Output the [x, y] coordinate of the center of the cell containing the given text.  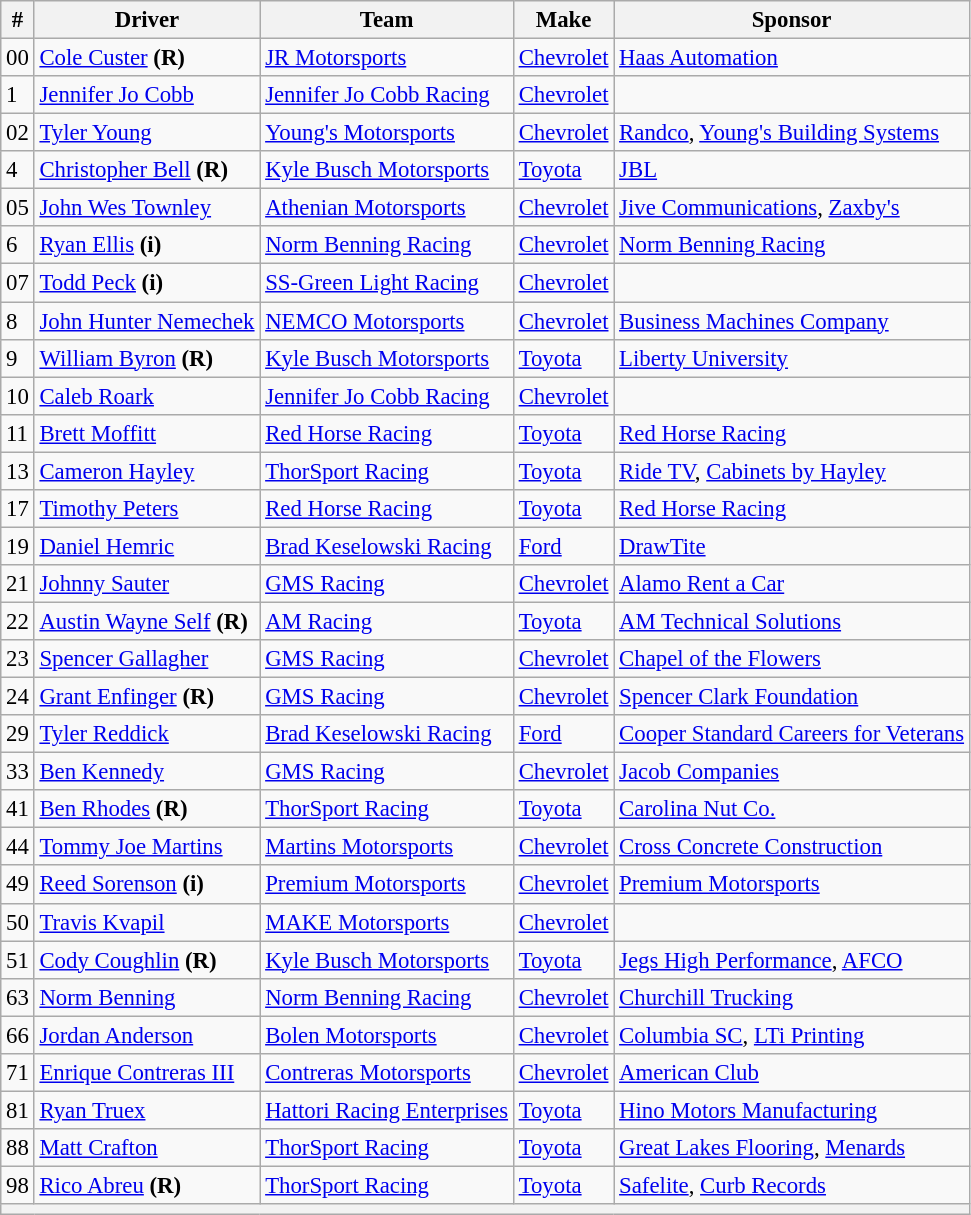
21 [18, 584]
Team [387, 20]
JR Motorsports [387, 58]
Johnny Sauter [147, 584]
50 [18, 922]
19 [18, 546]
Rico Abreu (R) [147, 1185]
Ben Rhodes (R) [147, 809]
Cross Concrete Construction [792, 847]
Business Machines Company [792, 321]
Tyler Reddick [147, 734]
AM Racing [387, 621]
Jordan Anderson [147, 1035]
Contreras Motorsports [387, 1073]
Enrique Contreras III [147, 1073]
John Wes Townley [147, 208]
American Club [792, 1073]
Todd Peck (i) [147, 283]
Jennifer Jo Cobb [147, 95]
Jegs High Performance, AFCO [792, 960]
Brett Moffitt [147, 433]
Young's Motorsports [387, 133]
1 [18, 95]
24 [18, 697]
44 [18, 847]
Randco, Young's Building Systems [792, 133]
Ben Kennedy [147, 772]
71 [18, 1073]
JBL [792, 170]
Caleb Roark [147, 396]
Great Lakes Flooring, Menards [792, 1148]
Jacob Companies [792, 772]
Spencer Gallagher [147, 659]
29 [18, 734]
00 [18, 58]
66 [18, 1035]
Hino Motors Manufacturing [792, 1110]
Reed Sorenson (i) [147, 885]
49 [18, 885]
NEMCO Motorsports [387, 321]
Hattori Racing Enterprises [387, 1110]
81 [18, 1110]
Chapel of the Flowers [792, 659]
Daniel Hemric [147, 546]
Athenian Motorsports [387, 208]
Safelite, Curb Records [792, 1185]
9 [18, 358]
Alamo Rent a Car [792, 584]
23 [18, 659]
SS-Green Light Racing [387, 283]
Timothy Peters [147, 509]
63 [18, 997]
Tommy Joe Martins [147, 847]
02 [18, 133]
Matt Crafton [147, 1148]
Ride TV, Cabinets by Hayley [792, 471]
Churchill Trucking [792, 997]
Cooper Standard Careers for Veterans [792, 734]
Bolen Motorsports [387, 1035]
Cole Custer (R) [147, 58]
Make [563, 20]
05 [18, 208]
8 [18, 321]
33 [18, 772]
13 [18, 471]
Carolina Nut Co. [792, 809]
Spencer Clark Foundation [792, 697]
41 [18, 809]
Haas Automation [792, 58]
88 [18, 1148]
6 [18, 245]
Liberty University [792, 358]
William Byron (R) [147, 358]
Austin Wayne Self (R) [147, 621]
Driver [147, 20]
Norm Benning [147, 997]
51 [18, 960]
Cameron Hayley [147, 471]
Sponsor [792, 20]
Travis Kvapil [147, 922]
MAKE Motorsports [387, 922]
07 [18, 283]
Martins Motorsports [387, 847]
22 [18, 621]
Ryan Truex [147, 1110]
Cody Coughlin (R) [147, 960]
98 [18, 1185]
Grant Enfinger (R) [147, 697]
11 [18, 433]
4 [18, 170]
Columbia SC, LTi Printing [792, 1035]
Jive Communications, Zaxby's [792, 208]
John Hunter Nemechek [147, 321]
AM Technical Solutions [792, 621]
Christopher Bell (R) [147, 170]
17 [18, 509]
DrawTite [792, 546]
Ryan Ellis (i) [147, 245]
# [18, 20]
10 [18, 396]
Tyler Young [147, 133]
